Output the (X, Y) coordinate of the center of the cell containing the given text.  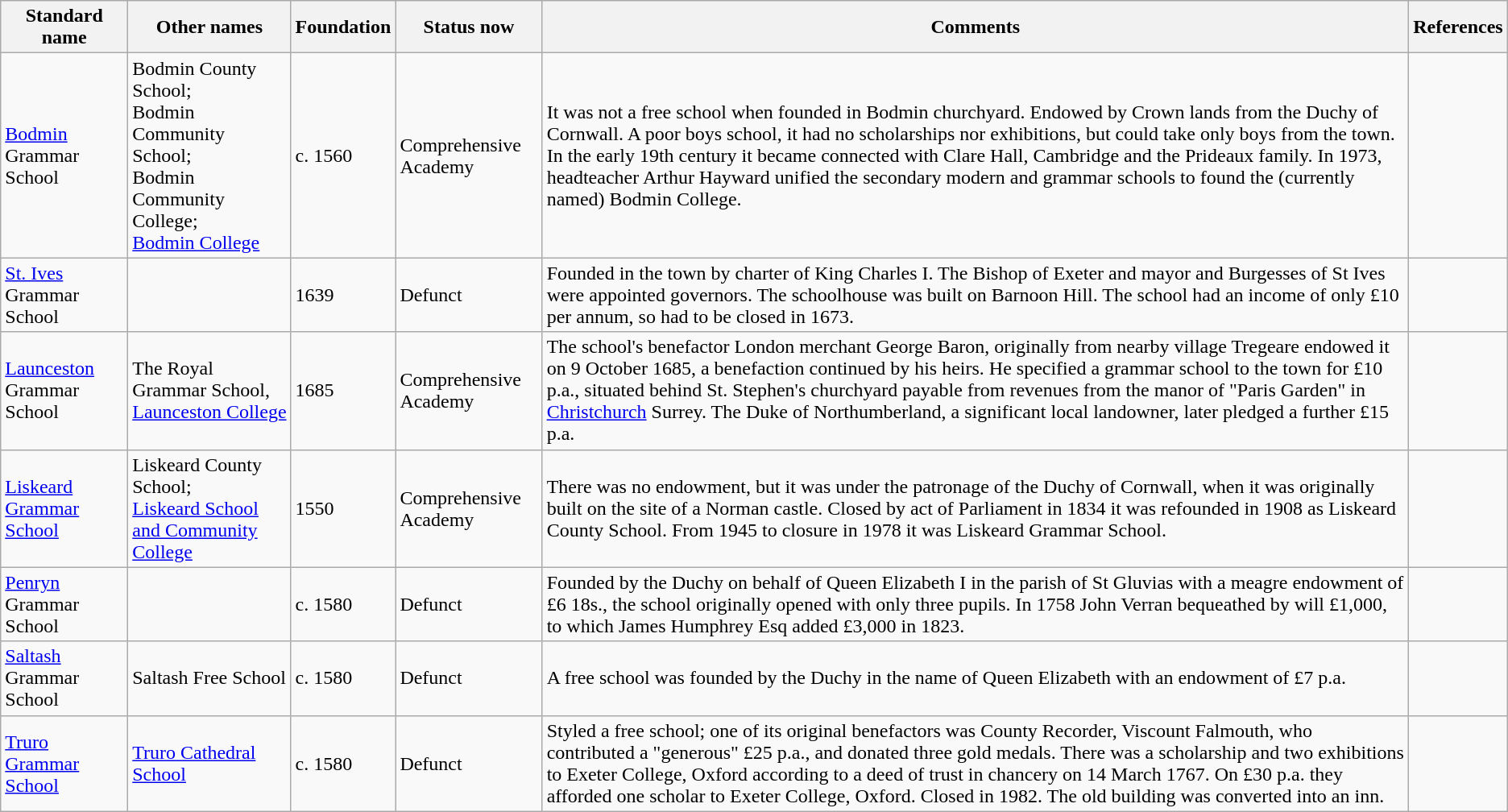
Bodmin Grammar School (64, 155)
The Royal Grammar School, Launceston College (209, 391)
Saltash Free School (209, 678)
Liskeard Grammar School (64, 508)
Launceston Grammar School (64, 391)
Standard name (64, 27)
Liskeard County School; Liskeard School and Community College (209, 508)
References (1458, 27)
Penryn Grammar School (64, 604)
c. 1560 (343, 155)
Status now (469, 27)
Other names (209, 27)
Truro Cathedral School (209, 764)
St. Ives Grammar School (64, 295)
Foundation (343, 27)
Saltash Grammar School (64, 678)
1550 (343, 508)
Bodmin County School;Bodmin Community School;Bodmin Community College;Bodmin College (209, 155)
A free school was founded by the Duchy in the name of Queen Elizabeth with an endowment of £7 p.a. (976, 678)
1685 (343, 391)
1639 (343, 295)
Comments (976, 27)
Truro Grammar School (64, 764)
